Provide the (x, y) coordinate of the cell's center where the given text is located.  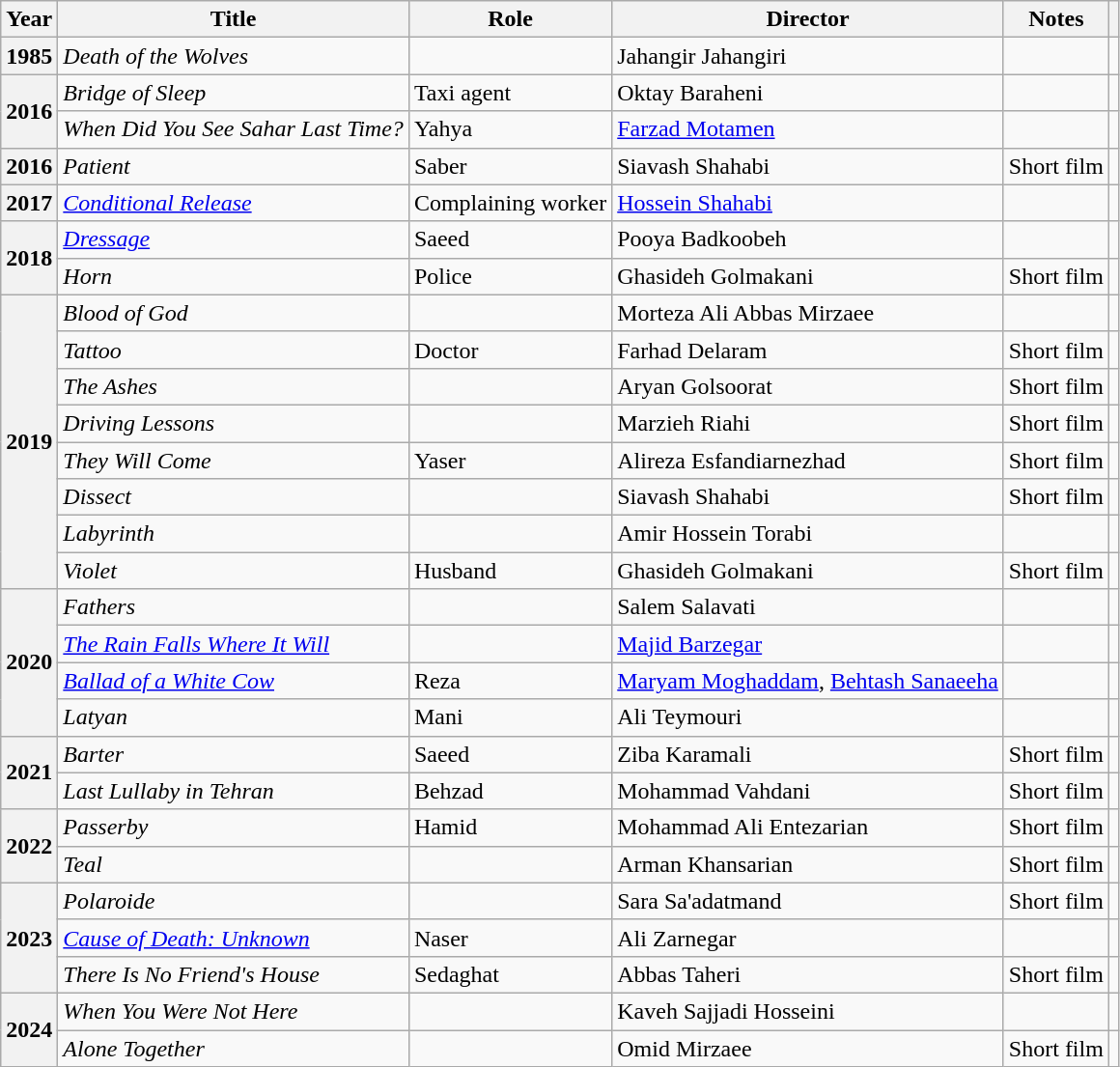
Taxi agent (510, 93)
Dressage (234, 239)
Amir Hossein Torabi (808, 534)
Saber (510, 166)
Death of the Wolves (234, 56)
Mani (510, 717)
Tattoo (234, 350)
When Did You See Sahar Last Time? (234, 129)
2023 (29, 938)
Yaser (510, 461)
Maryam Moghaddam, Behtash Sanaeeha (808, 681)
2021 (29, 772)
Arman Khansarian (808, 864)
Fathers (234, 607)
Role (510, 19)
Doctor (510, 350)
Reza (510, 681)
Behzad (510, 791)
Driving Lessons (234, 423)
Mohammad Vahdani (808, 791)
Notes (1056, 19)
2022 (29, 846)
Labyrinth (234, 534)
Marzieh Riahi (808, 423)
Alone Together (234, 1048)
Ballad of a White Cow (234, 681)
Oktay Baraheni (808, 93)
Morteza Ali Abbas Mirzaee (808, 313)
Last Lullaby in Tehran (234, 791)
Violet (234, 571)
Conditional Release (234, 203)
Ali Teymouri (808, 717)
Omid Mirzaee (808, 1048)
Farhad Delaram (808, 350)
Farzad Motamen (808, 129)
Ali Zarnegar (808, 938)
1985 (29, 56)
Ziba Karamali (808, 754)
Patient (234, 166)
Barter (234, 754)
Pooya Badkoobeh (808, 239)
The Rain Falls Where It Will (234, 644)
There Is No Friend's House (234, 974)
2024 (29, 1029)
Year (29, 19)
Majid Barzegar (808, 644)
Yahya (510, 129)
Title (234, 19)
Sedaghat (510, 974)
Cause of Death: Unknown (234, 938)
Director (808, 19)
Teal (234, 864)
Police (510, 276)
Husband (510, 571)
Hamid (510, 828)
Sara Sa'adatmand (808, 901)
2017 (29, 203)
Abbas Taheri (808, 974)
2020 (29, 662)
Alireza Esfandiarnezhad (808, 461)
Mohammad Ali Entezarian (808, 828)
Dissect (234, 497)
Jahangir Jahangiri (808, 56)
Passerby (234, 828)
Polaroide (234, 901)
Bridge of Sleep (234, 93)
2018 (29, 258)
Aryan Golsoorat (808, 386)
Kaveh Sajjadi Hosseini (808, 1011)
Naser (510, 938)
When You Were Not Here (234, 1011)
Blood of God (234, 313)
The Ashes (234, 386)
Complaining worker (510, 203)
2019 (29, 441)
Salem Salavati (808, 607)
Horn (234, 276)
Hossein Shahabi (808, 203)
Latyan (234, 717)
They Will Come (234, 461)
